Determine the (x, y) coordinate at the center of the cell enclosing the given text.  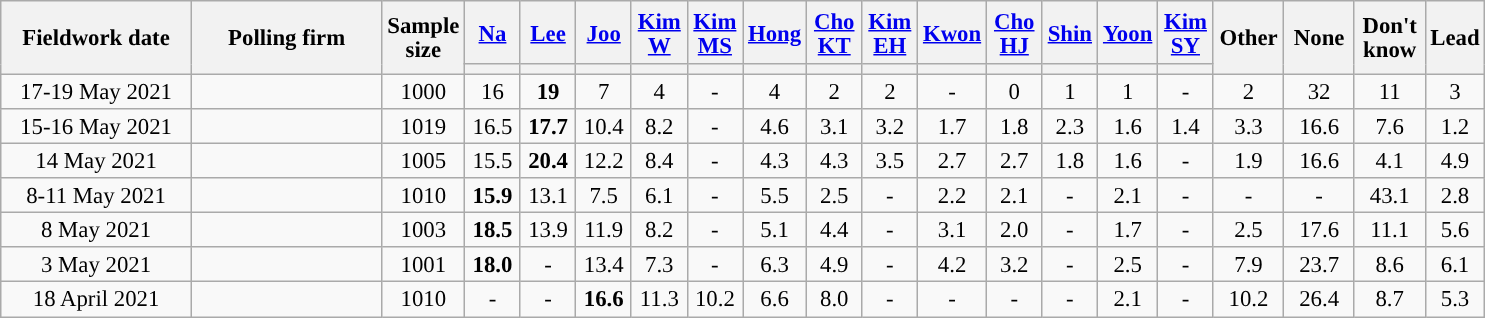
Kwon (952, 32)
5.1 (775, 230)
2.0 (1014, 230)
17.7 (548, 126)
3.5 (890, 162)
Na (493, 32)
10.4 (604, 126)
15.5 (493, 162)
11.9 (604, 230)
Don't know (1390, 38)
19 (548, 92)
Kim SY (1186, 32)
1.9 (1248, 162)
Polling firm (286, 38)
3 May 2021 (96, 266)
8.6 (1390, 266)
Other (1248, 38)
None (1320, 38)
18.0 (493, 266)
14 May 2021 (96, 162)
1.2 (1455, 126)
4.6 (775, 126)
Yoon (1128, 32)
8 May 2021 (96, 230)
1.4 (1186, 126)
Kim W (659, 32)
15-16 May 2021 (96, 126)
3 (1455, 92)
13.4 (604, 266)
11 (1390, 92)
2.2 (952, 196)
6.6 (775, 300)
4.2 (952, 266)
8-11 May 2021 (96, 196)
Cho HJ (1014, 32)
7.6 (1390, 126)
1019 (424, 126)
2.3 (1070, 126)
Cho KT (834, 32)
4.1 (1390, 162)
Lead (1455, 38)
7 (604, 92)
1003 (424, 230)
17.6 (1320, 230)
11.3 (659, 300)
20.4 (548, 162)
8.4 (659, 162)
Shin (1070, 32)
1000 (424, 92)
11.1 (1390, 230)
7.5 (604, 196)
26.4 (1320, 300)
8.7 (1390, 300)
Kim EH (890, 32)
17-19 May 2021 (96, 92)
43.1 (1390, 196)
5.5 (775, 196)
8.0 (834, 300)
4.4 (834, 230)
Lee (548, 32)
18 April 2021 (96, 300)
5.3 (1455, 300)
16 (493, 92)
0 (1014, 92)
6.3 (775, 266)
2.8 (1455, 196)
Joo (604, 32)
15.9 (493, 196)
7.3 (659, 266)
7.9 (1248, 266)
32 (1320, 92)
3.3 (1248, 126)
Fieldwork date (96, 38)
5.6 (1455, 230)
16.5 (493, 126)
13.1 (548, 196)
13.9 (548, 230)
Kim MS (715, 32)
Samplesize (424, 38)
1005 (424, 162)
Hong (775, 32)
18.5 (493, 230)
23.7 (1320, 266)
1001 (424, 266)
12.2 (604, 162)
